Extract the (x, y) coordinate from the center of the cell holding the provided text.  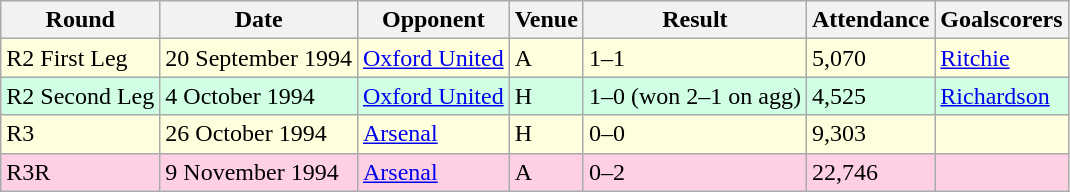
R2 First Leg (80, 58)
Date (259, 20)
Result (694, 20)
R3 (80, 134)
R3R (80, 172)
1–1 (694, 58)
R2 Second Leg (80, 96)
26 October 1994 (259, 134)
20 September 1994 (259, 58)
Ritchie (1002, 58)
Venue (546, 20)
22,746 (870, 172)
5,070 (870, 58)
9 November 1994 (259, 172)
Goalscorers (1002, 20)
0–0 (694, 134)
4,525 (870, 96)
0–2 (694, 172)
9,303 (870, 134)
1–0 (won 2–1 on agg) (694, 96)
Richardson (1002, 96)
Attendance (870, 20)
4 October 1994 (259, 96)
Round (80, 20)
Opponent (433, 20)
